Locate the cell with the specified text and output its (X, Y) center coordinate. 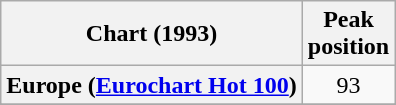
93 (348, 85)
Europe (Eurochart Hot 100) (152, 85)
Chart (1993) (152, 34)
Peakposition (348, 34)
